Locate the cell with the specified text and output its (x, y) center coordinate. 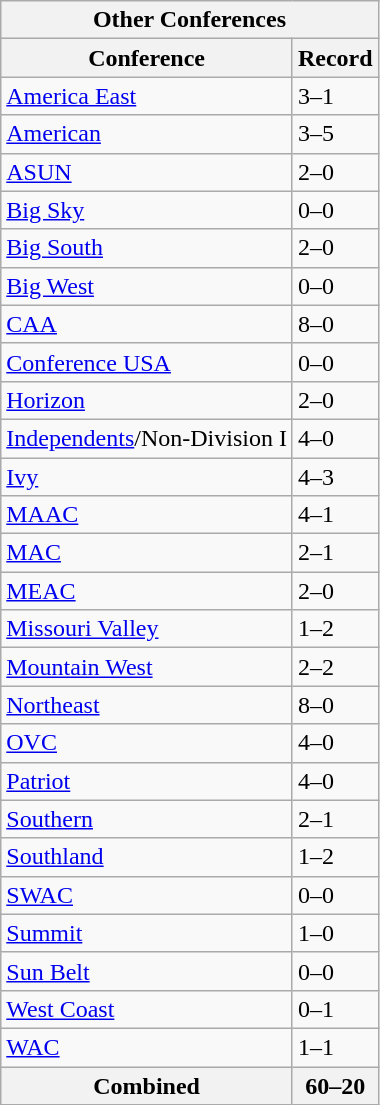
WAC (147, 1047)
Southern (147, 819)
3–5 (335, 134)
America East (147, 96)
Big West (147, 286)
60–20 (335, 1085)
Big South (147, 248)
1–1 (335, 1047)
Summit (147, 933)
Record (335, 58)
MAC (147, 553)
MAAC (147, 515)
0–1 (335, 1009)
Conference (147, 58)
OVC (147, 743)
2–2 (335, 667)
Mountain West (147, 667)
Patriot (147, 781)
Northeast (147, 705)
4–1 (335, 515)
Missouri Valley (147, 629)
CAA (147, 324)
West Coast (147, 1009)
3–1 (335, 96)
SWAC (147, 895)
MEAC (147, 591)
Conference USA (147, 362)
1–0 (335, 933)
Independents/Non-Division I (147, 438)
American (147, 134)
Ivy (147, 477)
Sun Belt (147, 971)
Other Conferences (190, 20)
4–3 (335, 477)
Southland (147, 857)
ASUN (147, 172)
Horizon (147, 400)
Big Sky (147, 210)
Combined (147, 1085)
